Find where the given text appears and provide that cell's center as (x, y) coordinate. 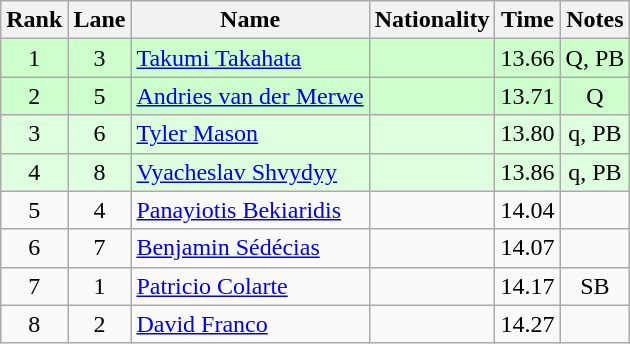
13.86 (528, 172)
13.71 (528, 96)
Patricio Colarte (250, 286)
13.66 (528, 58)
14.27 (528, 324)
Q, PB (595, 58)
14.17 (528, 286)
Benjamin Sédécias (250, 248)
14.07 (528, 248)
Rank (34, 20)
13.80 (528, 134)
Tyler Mason (250, 134)
Time (528, 20)
Vyacheslav Shvydyy (250, 172)
David Franco (250, 324)
Panayiotis Bekiaridis (250, 210)
Takumi Takahata (250, 58)
Notes (595, 20)
Name (250, 20)
Andries van der Merwe (250, 96)
14.04 (528, 210)
Lane (100, 20)
SB (595, 286)
Nationality (432, 20)
Q (595, 96)
